Return the (x, y) coordinate for the center point of the cell that contains the specified text.  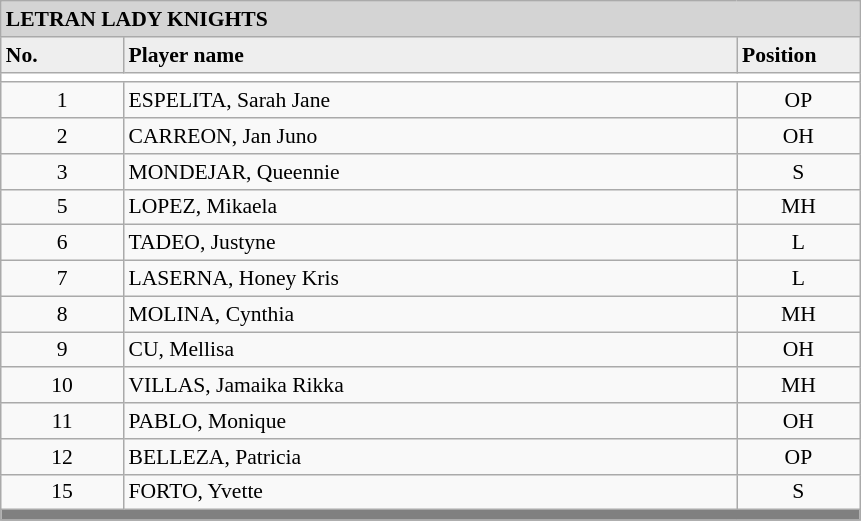
8 (62, 314)
10 (62, 386)
MOLINA, Cynthia (430, 314)
MONDEJAR, Queennie (430, 172)
3 (62, 172)
PABLO, Monique (430, 421)
No. (62, 55)
LOPEZ, Mikaela (430, 207)
LASERNA, Honey Kris (430, 279)
CARREON, Jan Juno (430, 136)
TADEO, Justyne (430, 243)
LETRAN LADY KNIGHTS (430, 19)
12 (62, 457)
5 (62, 207)
Position (798, 55)
BELLEZA, Patricia (430, 457)
7 (62, 279)
15 (62, 492)
1 (62, 101)
2 (62, 136)
11 (62, 421)
CU, Mellisa (430, 350)
Player name (430, 55)
9 (62, 350)
ESPELITA, Sarah Jane (430, 101)
FORTO, Yvette (430, 492)
VILLAS, Jamaika Rikka (430, 386)
6 (62, 243)
